Identify which cell holds the provided text, then report its [X, Y] central coordinate. 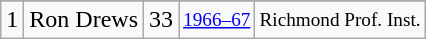
33 [162, 20]
Richmond Prof. Inst. [340, 20]
1 [12, 20]
Ron Drews [84, 20]
1966–67 [217, 20]
